Search for the cell housing the specified text and yield its [X, Y] center coordinate. 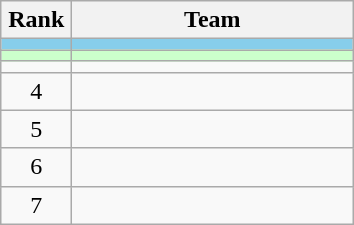
6 [36, 167]
7 [36, 205]
Team [212, 20]
4 [36, 91]
Rank [36, 20]
5 [36, 129]
